Scan for the cell matching the given text and deliver its (x, y) coordinate at center. 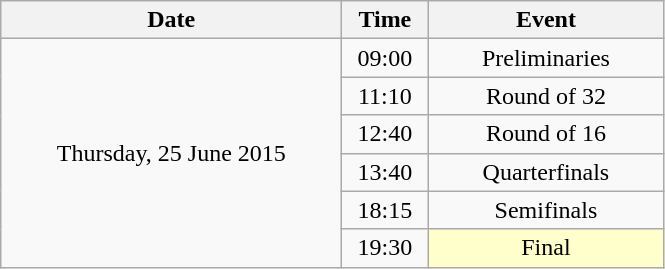
09:00 (385, 58)
Preliminaries (546, 58)
Round of 16 (546, 134)
Event (546, 20)
11:10 (385, 96)
Final (546, 248)
18:15 (385, 210)
Round of 32 (546, 96)
Thursday, 25 June 2015 (172, 153)
Date (172, 20)
Semifinals (546, 210)
Time (385, 20)
13:40 (385, 172)
12:40 (385, 134)
19:30 (385, 248)
Quarterfinals (546, 172)
